Output the [X, Y] coordinate of the center of the cell containing the given text.  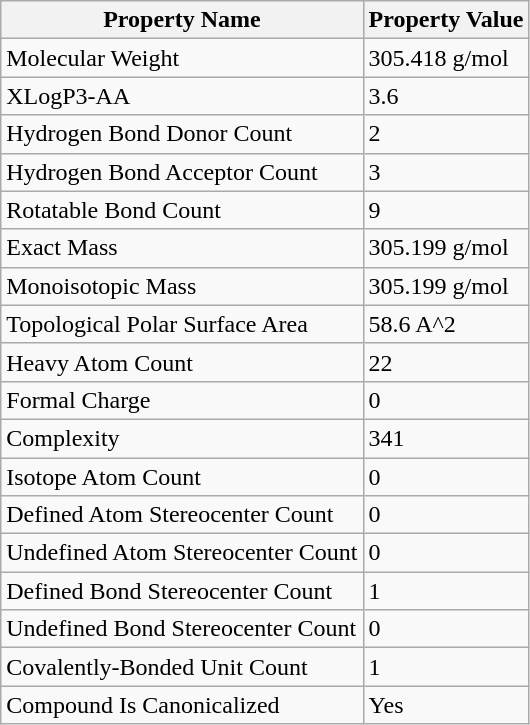
Property Name [182, 20]
Property Value [446, 20]
Formal Charge [182, 400]
Monoisotopic Mass [182, 286]
22 [446, 362]
341 [446, 438]
Yes [446, 705]
305.418 g/mol [446, 58]
Hydrogen Bond Donor Count [182, 134]
Compound Is Canonicalized [182, 705]
Hydrogen Bond Acceptor Count [182, 172]
Rotatable Bond Count [182, 210]
9 [446, 210]
Defined Bond Stereocenter Count [182, 591]
3 [446, 172]
XLogP3-AA [182, 96]
Topological Polar Surface Area [182, 324]
58.6 A^2 [446, 324]
2 [446, 134]
Covalently-Bonded Unit Count [182, 667]
Undefined Bond Stereocenter Count [182, 629]
3.6 [446, 96]
Defined Atom Stereocenter Count [182, 515]
Isotope Atom Count [182, 477]
Complexity [182, 438]
Undefined Atom Stereocenter Count [182, 553]
Exact Mass [182, 248]
Heavy Atom Count [182, 362]
Molecular Weight [182, 58]
